From the cell containing the given text, extract its center point as [X, Y] coordinate. 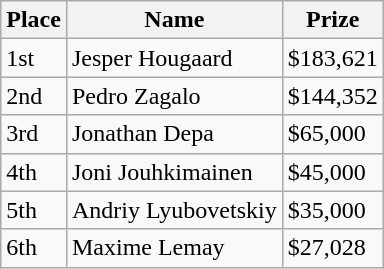
$144,352 [332, 96]
3rd [34, 134]
Name [174, 20]
Andriy Lyubovetskiy [174, 210]
5th [34, 210]
Maxime Lemay [174, 248]
$27,028 [332, 248]
Pedro Zagalo [174, 96]
6th [34, 248]
$65,000 [332, 134]
Prize [332, 20]
4th [34, 172]
$45,000 [332, 172]
1st [34, 58]
2nd [34, 96]
Joni Jouhkimainen [174, 172]
$183,621 [332, 58]
Jonathan Depa [174, 134]
Jesper Hougaard [174, 58]
Place [34, 20]
$35,000 [332, 210]
